Locate the cell with the specified text and output its (x, y) center coordinate. 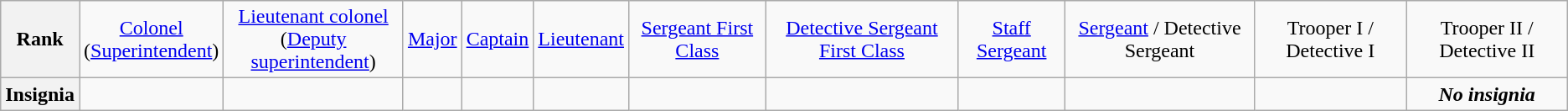
Lieutenant colonel(Deputy superintendent) (313, 40)
Insignia (40, 94)
Sergeant / Detective Sergeant (1160, 40)
No insignia (1487, 94)
Colonel(Superintendent) (152, 40)
Detective Sergeant First Class (861, 40)
Rank (40, 40)
Trooper II / Detective II (1487, 40)
Major (432, 40)
Sergeant First Class (698, 40)
Trooper I / Detective I (1330, 40)
Captain (498, 40)
Staff Sergeant (1012, 40)
Lieutenant (581, 40)
